Search for the cell housing the specified text and yield its [X, Y] center coordinate. 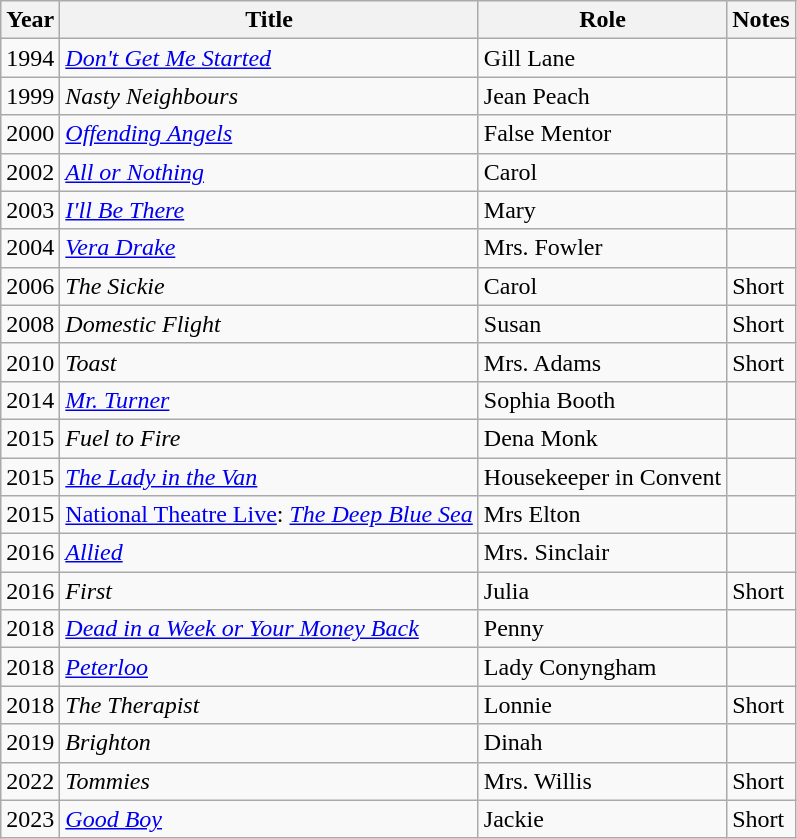
Peterloo [269, 667]
2006 [30, 286]
Don't Get Me Started [269, 58]
2014 [30, 400]
Julia [602, 591]
Dinah [602, 743]
2004 [30, 248]
Year [30, 20]
Lonnie [602, 705]
The Therapist [269, 705]
Jackie [602, 819]
Brighton [269, 743]
Notes [761, 20]
Toast [269, 362]
Mr. Turner [269, 400]
2008 [30, 324]
Role [602, 20]
Jean Peach [602, 96]
Title [269, 20]
Susan [602, 324]
Mrs Elton [602, 515]
False Mentor [602, 134]
Dena Monk [602, 438]
Fuel to Fire [269, 438]
Tommies [269, 781]
Mary [602, 210]
All or Nothing [269, 172]
2000 [30, 134]
The Sickie [269, 286]
National Theatre Live: The Deep Blue Sea [269, 515]
Mrs. Adams [602, 362]
I'll Be There [269, 210]
Housekeeper in Convent [602, 477]
Domestic Flight [269, 324]
2022 [30, 781]
2003 [30, 210]
Mrs. Willis [602, 781]
Nasty Neighbours [269, 96]
Gill Lane [602, 58]
Good Boy [269, 819]
1999 [30, 96]
Mrs. Fowler [602, 248]
Penny [602, 629]
The Lady in the Van [269, 477]
Allied [269, 553]
2010 [30, 362]
2002 [30, 172]
2019 [30, 743]
2023 [30, 819]
Vera Drake [269, 248]
Mrs. Sinclair [602, 553]
Offending Angels [269, 134]
First [269, 591]
1994 [30, 58]
Dead in a Week or Your Money Back [269, 629]
Sophia Booth [602, 400]
Lady Conyngham [602, 667]
